Pinpoint the cell where the given text exists, returning its [X, Y] midpoint coordinate. 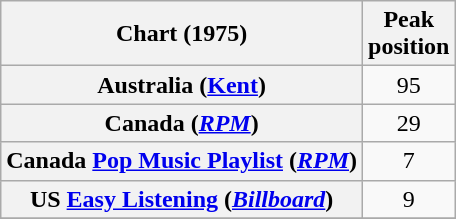
9 [409, 199]
29 [409, 123]
Peakposition [409, 34]
Canada (RPM) [182, 123]
Chart (1975) [182, 34]
Canada Pop Music Playlist (RPM) [182, 161]
US Easy Listening (Billboard) [182, 199]
Australia (Kent) [182, 85]
95 [409, 85]
7 [409, 161]
